From the cell containing the given text, extract its center point as [x, y] coordinate. 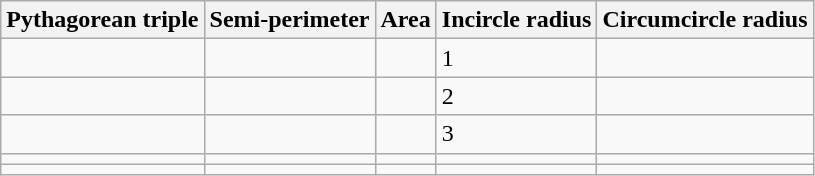
Circumcircle radius [705, 20]
Semi-perimeter [290, 20]
3 [516, 134]
2 [516, 96]
Pythagorean triple [102, 20]
Incircle radius [516, 20]
1 [516, 58]
Area [406, 20]
